Identify which cell holds the provided text, then report its [X, Y] central coordinate. 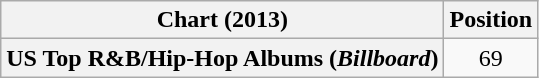
69 [491, 58]
Position [491, 20]
US Top R&B/Hip-Hop Albums (Billboard) [222, 58]
Chart (2013) [222, 20]
